Locate the cell with the specified text and output its (X, Y) center coordinate. 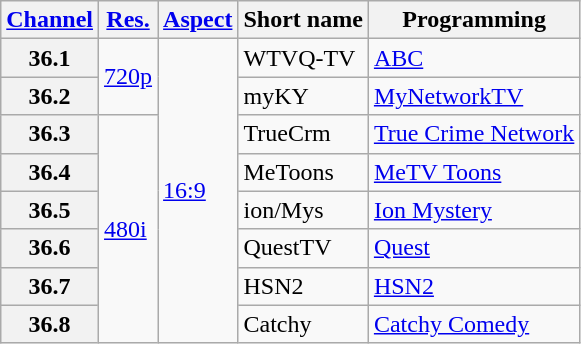
36.4 (50, 172)
ion/Mys (303, 210)
Aspect (198, 20)
Channel (50, 20)
WTVQ-TV (303, 58)
MeTV Toons (474, 172)
36.7 (50, 286)
Catchy (303, 324)
Quest (474, 248)
480i (128, 229)
16:9 (198, 191)
36.3 (50, 134)
Programming (474, 20)
36.1 (50, 58)
Catchy Comedy (474, 324)
ABC (474, 58)
36.8 (50, 324)
MyNetworkTV (474, 96)
MeToons (303, 172)
36.5 (50, 210)
QuestTV (303, 248)
True Crime Network (474, 134)
720p (128, 77)
36.6 (50, 248)
myKY (303, 96)
Res. (128, 20)
36.2 (50, 96)
Short name (303, 20)
Ion Mystery (474, 210)
TrueCrm (303, 134)
